Return [X, Y] of the center of cell containing provided text 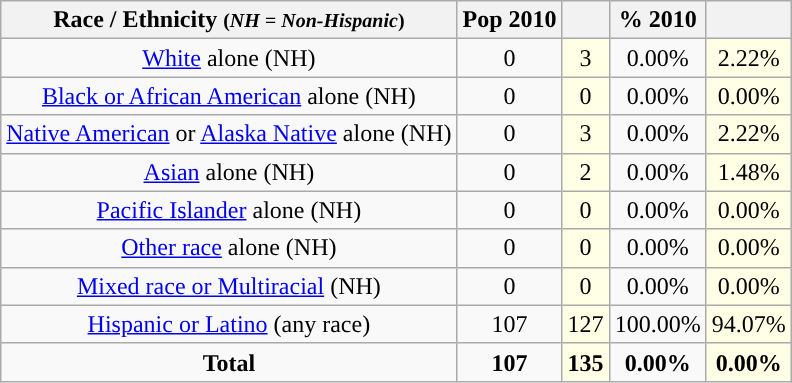
1.48% [748, 172]
94.07% [748, 324]
Other race alone (NH) [229, 248]
135 [586, 362]
Asian alone (NH) [229, 172]
Mixed race or Multiracial (NH) [229, 286]
127 [586, 324]
Hispanic or Latino (any race) [229, 324]
Race / Ethnicity (NH = Non-Hispanic) [229, 20]
Black or African American alone (NH) [229, 96]
Native American or Alaska Native alone (NH) [229, 134]
Pop 2010 [510, 20]
100.00% [658, 324]
Pacific Islander alone (NH) [229, 210]
2 [586, 172]
White alone (NH) [229, 58]
% 2010 [658, 20]
Total [229, 362]
